Identify which cell holds the provided text, then report its (X, Y) central coordinate. 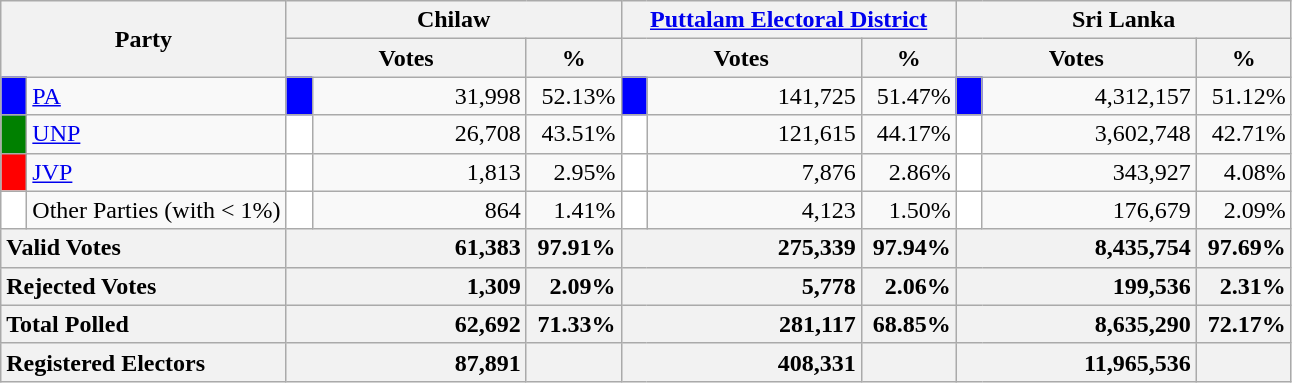
68.85% (908, 324)
51.47% (908, 96)
Valid Votes (144, 248)
2.95% (574, 172)
1.50% (908, 210)
43.51% (574, 134)
121,615 (754, 134)
Rejected Votes (144, 286)
71.33% (574, 324)
199,536 (1076, 286)
26,708 (419, 134)
61,383 (406, 248)
2.86% (908, 172)
87,891 (406, 362)
4.08% (1244, 172)
Puttalam Electoral District (788, 20)
11,965,536 (1076, 362)
52.13% (574, 96)
Registered Electors (144, 362)
281,117 (741, 324)
Party (144, 39)
44.17% (908, 134)
31,998 (419, 96)
408,331 (741, 362)
4,312,157 (1089, 96)
97.91% (574, 248)
97.69% (1244, 248)
97.94% (908, 248)
2.31% (1244, 286)
8,435,754 (1076, 248)
1,813 (419, 172)
343,927 (1089, 172)
5,778 (741, 286)
3,602,748 (1089, 134)
UNP (156, 134)
72.17% (1244, 324)
864 (419, 210)
7,876 (754, 172)
275,339 (741, 248)
Chilaw (454, 20)
Sri Lanka (1124, 20)
Total Polled (144, 324)
1,309 (406, 286)
4,123 (754, 210)
141,725 (754, 96)
42.71% (1244, 134)
8,635,290 (1076, 324)
PA (156, 96)
JVP (156, 172)
62,692 (406, 324)
51.12% (1244, 96)
2.06% (908, 286)
176,679 (1089, 210)
Other Parties (with < 1%) (156, 210)
1.41% (574, 210)
